Pinpoint the cell where the given text exists, returning its [x, y] midpoint coordinate. 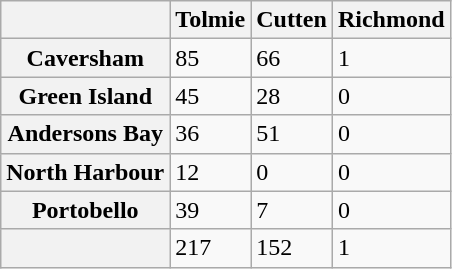
85 [210, 58]
36 [210, 134]
Caversham [86, 58]
39 [210, 210]
Cutten [292, 20]
66 [292, 58]
7 [292, 210]
Richmond [391, 20]
Green Island [86, 96]
28 [292, 96]
Portobello [86, 210]
12 [210, 172]
45 [210, 96]
51 [292, 134]
217 [210, 248]
North Harbour [86, 172]
Tolmie [210, 20]
152 [292, 248]
Andersons Bay [86, 134]
